Determine the [x, y] coordinate at the center of the cell enclosing the given text.  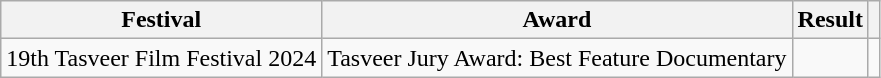
19th Tasveer Film Festival 2024 [162, 58]
Result [830, 20]
Award [557, 20]
Tasveer Jury Award: Best Feature Documentary [557, 58]
Festival [162, 20]
